Search for the cell housing the specified text and yield its [X, Y] center coordinate. 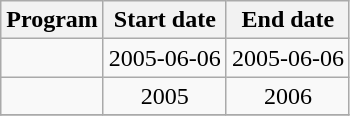
Program [52, 20]
2005 [164, 96]
2006 [288, 96]
Start date [164, 20]
End date [288, 20]
